Pinpoint the cell where the given text exists, returning its (X, Y) midpoint coordinate. 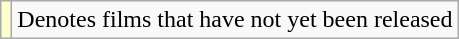
Denotes films that have not yet been released (235, 20)
